Output the [x, y] coordinate of the center of the cell containing the given text.  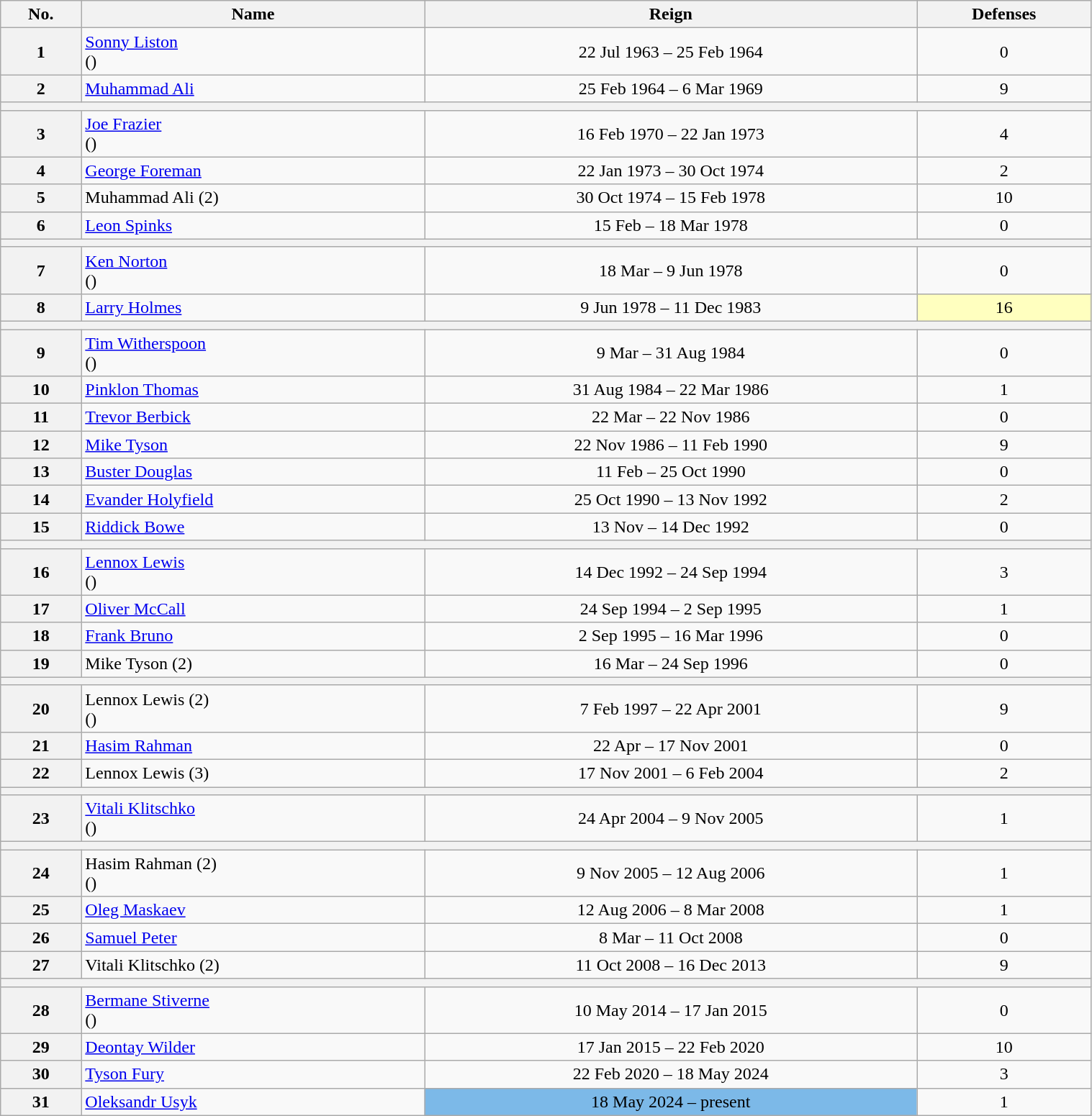
Frank Bruno [253, 636]
Tyson Fury [253, 1074]
9 Mar – 31 Aug 1984 [671, 353]
9 Nov 2005 – 12 Aug 2006 [671, 874]
8 [41, 307]
Oleksandr Usyk [253, 1102]
11 Oct 2008 – 16 Dec 2013 [671, 965]
Defenses [1004, 14]
Leon Spinks [253, 225]
Hasim Rahman (2)() [253, 874]
24 Sep 1994 – 2 Sep 1995 [671, 609]
George Foreman [253, 171]
Muhammad Ali [253, 89]
Oliver McCall [253, 609]
18 Mar – 9 Jun 1978 [671, 271]
11 Feb – 25 Oct 1990 [671, 472]
Bermane Stiverne() [253, 1010]
26 [41, 938]
17 [41, 609]
Sonny Liston() [253, 52]
25 Oct 1990 – 13 Nov 1992 [671, 499]
21 [41, 745]
29 [41, 1047]
25 [41, 910]
Evander Holyfield [253, 499]
23 [41, 819]
Deontay Wilder [253, 1047]
22 Apr – 17 Nov 2001 [671, 745]
Larry Holmes [253, 307]
30 Oct 1974 – 15 Feb 1978 [671, 198]
17 Jan 2015 – 22 Feb 2020 [671, 1047]
12 [41, 445]
18 May 2024 – present [671, 1102]
Hasim Rahman [253, 745]
5 [41, 198]
7 [41, 271]
24 Apr 2004 – 9 Nov 2005 [671, 819]
Tim Witherspoon() [253, 353]
Mike Tyson (2) [253, 663]
No. [41, 14]
Vitali Klitschko (2) [253, 965]
16 Mar – 24 Sep 1996 [671, 663]
Ken Norton() [253, 271]
22 Mar – 22 Nov 1986 [671, 417]
Trevor Berbick [253, 417]
16 Feb 1970 – 22 Jan 1973 [671, 134]
Reign [671, 14]
Samuel Peter [253, 938]
22 Nov 1986 – 11 Feb 1990 [671, 445]
27 [41, 965]
Lennox Lewis (2)() [253, 708]
10 May 2014 – 17 Jan 2015 [671, 1010]
Joe Frazier() [253, 134]
22 Feb 2020 – 18 May 2024 [671, 1074]
Buster Douglas [253, 472]
31 Aug 1984 – 22 Mar 1986 [671, 390]
31 [41, 1102]
28 [41, 1010]
6 [41, 225]
Name [253, 14]
Muhammad Ali (2) [253, 198]
Mike Tyson [253, 445]
22 [41, 773]
17 Nov 2001 – 6 Feb 2004 [671, 773]
2 Sep 1995 – 16 Mar 1996 [671, 636]
11 [41, 417]
12 Aug 2006 – 8 Mar 2008 [671, 910]
30 [41, 1074]
19 [41, 663]
14 Dec 1992 – 24 Sep 1994 [671, 571]
15 Feb – 18 Mar 1978 [671, 225]
Pinklon Thomas [253, 390]
Riddick Bowe [253, 527]
22 Jul 1963 – 25 Feb 1964 [671, 52]
13 Nov – 14 Dec 1992 [671, 527]
Lennox Lewis() [253, 571]
Lennox Lewis (3) [253, 773]
Vitali Klitschko() [253, 819]
24 [41, 874]
25 Feb 1964 – 6 Mar 1969 [671, 89]
22 Jan 1973 – 30 Oct 1974 [671, 171]
18 [41, 636]
8 Mar – 11 Oct 2008 [671, 938]
9 Jun 1978 – 11 Dec 1983 [671, 307]
Oleg Maskaev [253, 910]
20 [41, 708]
7 Feb 1997 – 22 Apr 2001 [671, 708]
15 [41, 527]
13 [41, 472]
14 [41, 499]
